Identify which cell holds the provided text, then report its [X, Y] central coordinate. 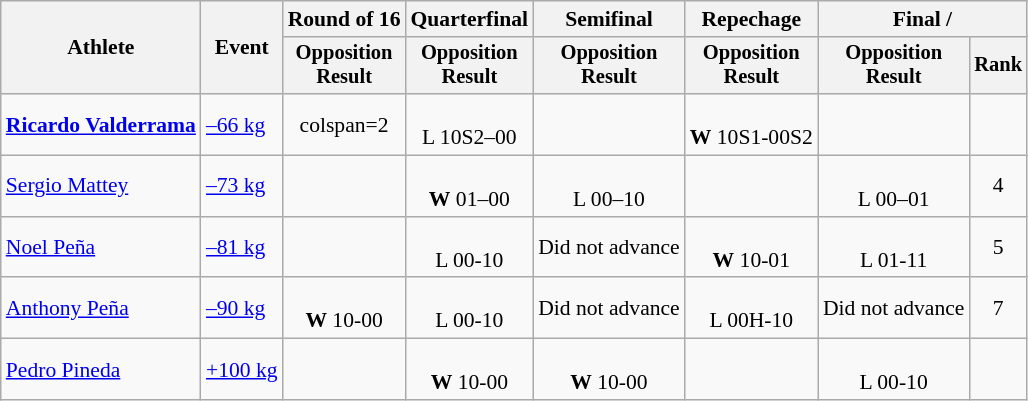
+100 kg [242, 370]
Athlete [101, 48]
W 01–00 [470, 186]
L 10S2–00 [470, 124]
W 10-01 [752, 248]
L 00–10 [609, 186]
Noel Peña [101, 248]
Round of 16 [344, 19]
Semifinal [609, 19]
–90 kg [242, 308]
W 10S1-00S2 [752, 124]
–66 kg [242, 124]
Repechage [752, 19]
7 [998, 308]
–81 kg [242, 248]
Anthony Peña [101, 308]
Quarterfinal [470, 19]
Pedro Pineda [101, 370]
Event [242, 48]
Sergio Mattey [101, 186]
Ricardo Valderrama [101, 124]
4 [998, 186]
L 00H-10 [752, 308]
5 [998, 248]
colspan=2 [344, 124]
Final / [922, 19]
–73 kg [242, 186]
Rank [998, 66]
L 00–01 [894, 186]
L 01-11 [894, 248]
